Locate the cell with the specified text and output its (x, y) center coordinate. 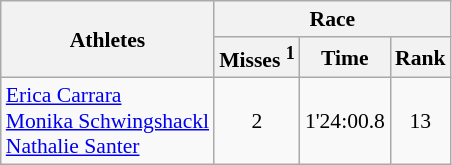
Erica CarraraMonika SchwingshacklNathalie Santer (108, 122)
Rank (420, 58)
2 (257, 122)
Race (332, 19)
Time (345, 58)
13 (420, 122)
1'24:00.8 (345, 122)
Athletes (108, 40)
Misses 1 (257, 58)
